Return the (X, Y) coordinate for the center point of the cell that contains the specified text.  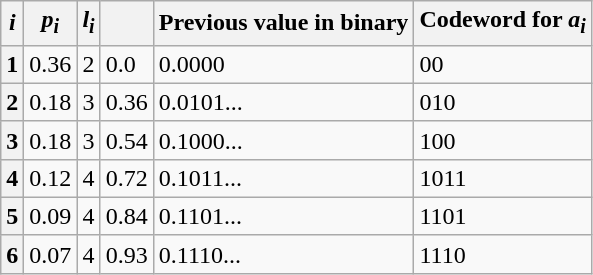
pi (50, 23)
0.1110... (284, 254)
Codeword for ai (502, 23)
1110 (502, 254)
li (88, 23)
0.0101... (284, 102)
Previous value in binary (284, 23)
0.1000... (284, 140)
0.84 (126, 216)
0.93 (126, 254)
1011 (502, 178)
6 (12, 254)
010 (502, 102)
0.1011... (284, 178)
0.07 (50, 254)
0.09 (50, 216)
0.72 (126, 178)
0.0000 (284, 64)
0.1101... (284, 216)
1101 (502, 216)
i (12, 23)
1 (12, 64)
00 (502, 64)
0.54 (126, 140)
100 (502, 140)
0.12 (50, 178)
5 (12, 216)
0.0 (126, 64)
